From the cell containing the given text, extract its center point as [X, Y] coordinate. 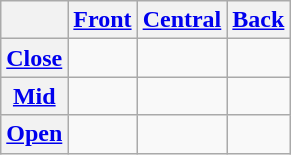
Close [34, 58]
Front [102, 20]
Open [34, 134]
Mid [34, 96]
Central [182, 20]
Back [258, 20]
